Identify which cell holds the provided text, then report its [X, Y] central coordinate. 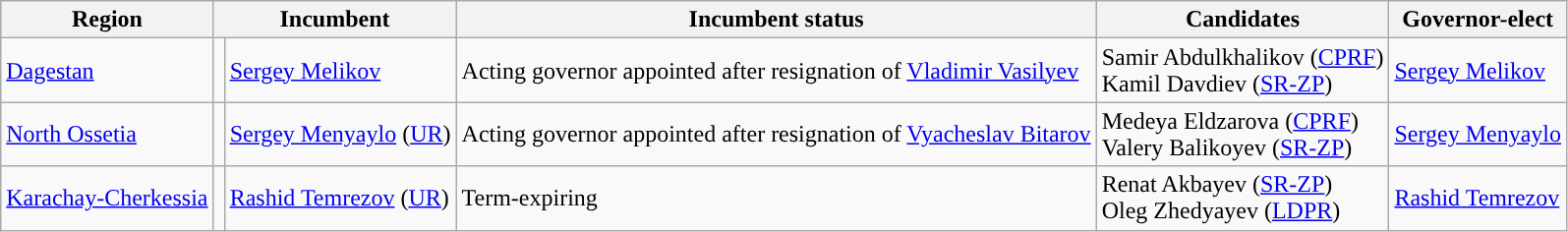
Karachay-Cherkessia [107, 199]
Acting governor appointed after resignation of Vyacheslav Bitarov [777, 134]
Dagestan [107, 71]
Rashid Temrezov (UR) [340, 199]
Candidates [1243, 20]
Incumbent status [777, 20]
Incumbent [334, 20]
Sergey Menyaylo (UR) [340, 134]
North Ossetia [107, 134]
Governor-elect [1479, 20]
Region [107, 20]
Acting governor appointed after resignation of Vladimir Vasilyev [777, 71]
Sergey Menyaylo [1479, 134]
Medeya Eldzarova (CPRF)Valery Balikoyev (SR-ZP) [1243, 134]
Samir Abdulkhalikov (CPRF)Kamil Davdiev (SR-ZP) [1243, 71]
Rashid Temrezov [1479, 199]
Renat Akbayev (SR-ZP)Oleg Zhedyayev (LDPR) [1243, 199]
Term-expiring [777, 199]
